Search for the cell housing the specified text and yield its [x, y] center coordinate. 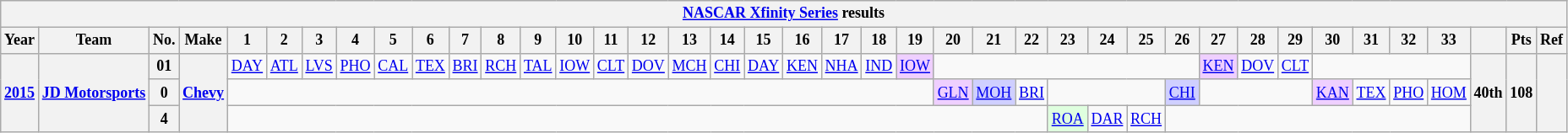
20 [953, 40]
19 [916, 40]
Year [20, 40]
01 [164, 66]
JD Motorsports [93, 93]
CAL [394, 66]
8 [501, 40]
Pts [1522, 40]
24 [1107, 40]
22 [1032, 40]
GLN [953, 93]
Team [93, 40]
32 [1409, 40]
17 [841, 40]
25 [1146, 40]
21 [994, 40]
5 [394, 40]
NASCAR Xfinity Series results [784, 13]
14 [727, 40]
3 [319, 40]
NHA [841, 66]
40th [1489, 93]
16 [803, 40]
TAL [538, 66]
29 [1294, 40]
LVS [319, 66]
MOH [994, 93]
9 [538, 40]
2015 [20, 93]
Make [204, 40]
KAN [1332, 93]
2 [284, 40]
13 [689, 40]
Ref [1552, 40]
Chevy [204, 93]
ROA [1068, 118]
DAR [1107, 118]
1 [247, 40]
33 [1450, 40]
26 [1182, 40]
12 [649, 40]
No. [164, 40]
18 [879, 40]
0 [164, 93]
28 [1258, 40]
11 [612, 40]
ATL [284, 66]
27 [1218, 40]
HOM [1450, 93]
7 [465, 40]
15 [764, 40]
MCH [689, 66]
108 [1522, 93]
23 [1068, 40]
31 [1371, 40]
6 [431, 40]
10 [574, 40]
IND [879, 66]
30 [1332, 40]
